Provide the (x, y) coordinate of the cell's center where the given text is located.  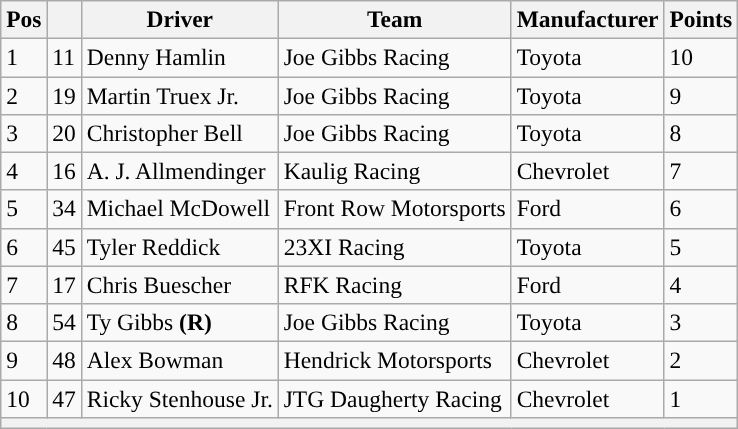
Front Row Motorsports (394, 209)
54 (64, 322)
Team (394, 19)
19 (64, 95)
Alex Bowman (180, 360)
RFK Racing (394, 285)
Pos (24, 19)
Christopher Bell (180, 133)
Denny Hamlin (180, 57)
17 (64, 285)
16 (64, 171)
Kaulig Racing (394, 171)
A. J. Allmendinger (180, 171)
34 (64, 209)
Points (701, 19)
11 (64, 57)
Tyler Reddick (180, 247)
Chris Buescher (180, 285)
JTG Daugherty Racing (394, 398)
20 (64, 133)
Manufacturer (588, 19)
Hendrick Motorsports (394, 360)
Ty Gibbs (R) (180, 322)
23XI Racing (394, 247)
Michael McDowell (180, 209)
Ricky Stenhouse Jr. (180, 398)
45 (64, 247)
Martin Truex Jr. (180, 95)
Driver (180, 19)
48 (64, 360)
47 (64, 398)
